Determine the [X, Y] coordinate at the center of the cell enclosing the given text.  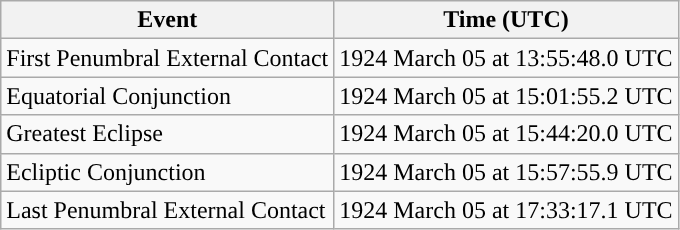
Greatest Eclipse [168, 134]
Ecliptic Conjunction [168, 172]
1924 March 05 at 13:55:48.0 UTC [506, 58]
1924 March 05 at 15:57:55.9 UTC [506, 172]
Last Penumbral External Contact [168, 210]
1924 March 05 at 15:01:55.2 UTC [506, 96]
1924 March 05 at 15:44:20.0 UTC [506, 134]
First Penumbral External Contact [168, 58]
Event [168, 20]
1924 March 05 at 17:33:17.1 UTC [506, 210]
Time (UTC) [506, 20]
Equatorial Conjunction [168, 96]
